Return the (X, Y) coordinate for the center point of the cell that contains the specified text.  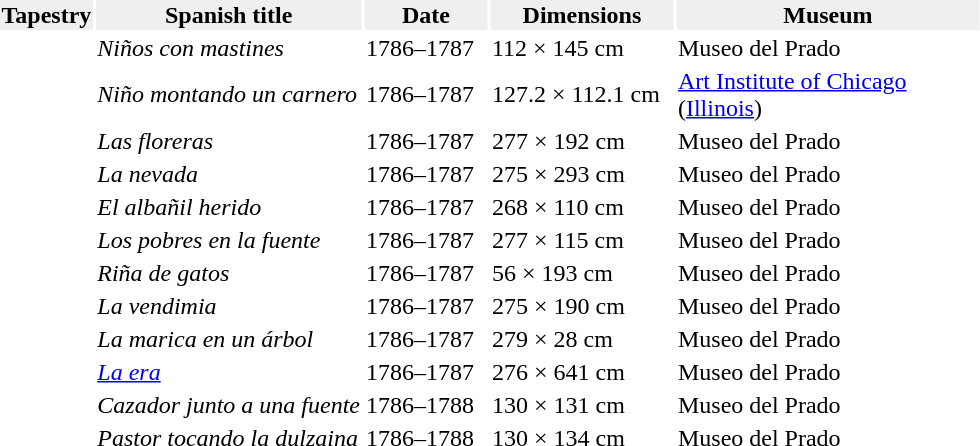
1786–1788 (426, 405)
Cazador junto a una fuente (229, 405)
275 × 293 cm (582, 174)
La vendimia (229, 306)
268 × 110 cm (582, 207)
Dimensions (582, 15)
Las floreras (229, 141)
56 × 193 cm (582, 273)
276 × 641 cm (582, 372)
El albañil herido (229, 207)
279 × 28 cm (582, 339)
La marica en un árbol (229, 339)
Los pobres en la fuente (229, 240)
127.2 × 112.1 cm (582, 94)
275 × 190 cm (582, 306)
Niños con mastines (229, 48)
Date (426, 15)
La nevada (229, 174)
112 × 145 cm (582, 48)
Niño montando un carnero (229, 94)
277 × 192 cm (582, 141)
Art Institute of Chicago (Illinois) (828, 94)
Museum (828, 15)
La era (229, 372)
Riña de gatos (229, 273)
Tapestry (46, 15)
277 × 115 cm (582, 240)
130 × 131 cm (582, 405)
Spanish title (229, 15)
